Locate the cell with the specified text and output its (X, Y) center coordinate. 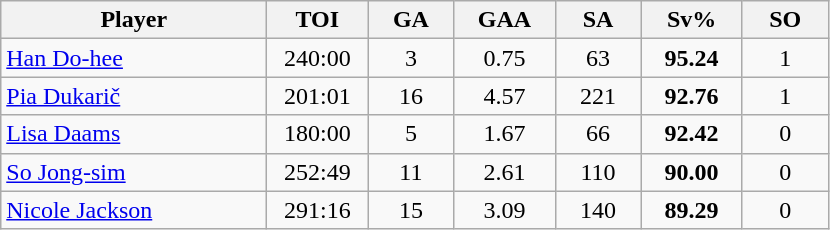
90.00 (692, 172)
95.24 (692, 58)
15 (411, 210)
Nicole Jackson (134, 210)
GAA (504, 20)
16 (411, 96)
66 (598, 134)
So Jong-sim (134, 172)
5 (411, 134)
291:16 (318, 210)
92.76 (692, 96)
3.09 (504, 210)
2.61 (504, 172)
201:01 (318, 96)
Lisa Daams (134, 134)
180:00 (318, 134)
SA (598, 20)
SO (785, 20)
Sv% (692, 20)
63 (598, 58)
0.75 (504, 58)
3 (411, 58)
92.42 (692, 134)
4.57 (504, 96)
221 (598, 96)
TOI (318, 20)
110 (598, 172)
252:49 (318, 172)
89.29 (692, 210)
11 (411, 172)
Pia Dukarič (134, 96)
1.67 (504, 134)
240:00 (318, 58)
Player (134, 20)
Han Do-hee (134, 58)
GA (411, 20)
140 (598, 210)
